Provide the (x, y) coordinate of the cell's center where the given text is located.  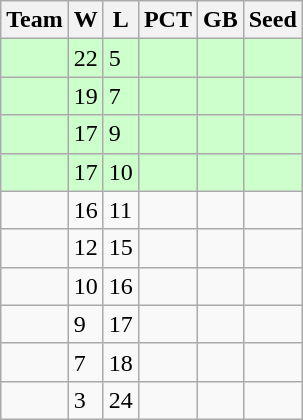
18 (120, 362)
GB (220, 20)
11 (120, 210)
15 (120, 248)
24 (120, 400)
Seed (272, 20)
12 (86, 248)
Team (35, 20)
5 (120, 58)
19 (86, 96)
L (120, 20)
3 (86, 400)
W (86, 20)
PCT (168, 20)
22 (86, 58)
